Determine the (X, Y) coordinate at the center of the cell enclosing the given text.  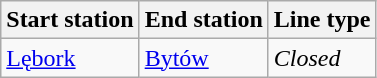
Closed (322, 58)
End station (204, 20)
Bytów (204, 58)
Lębork (70, 58)
Line type (322, 20)
Start station (70, 20)
